Search for the cell housing the specified text and yield its (x, y) center coordinate. 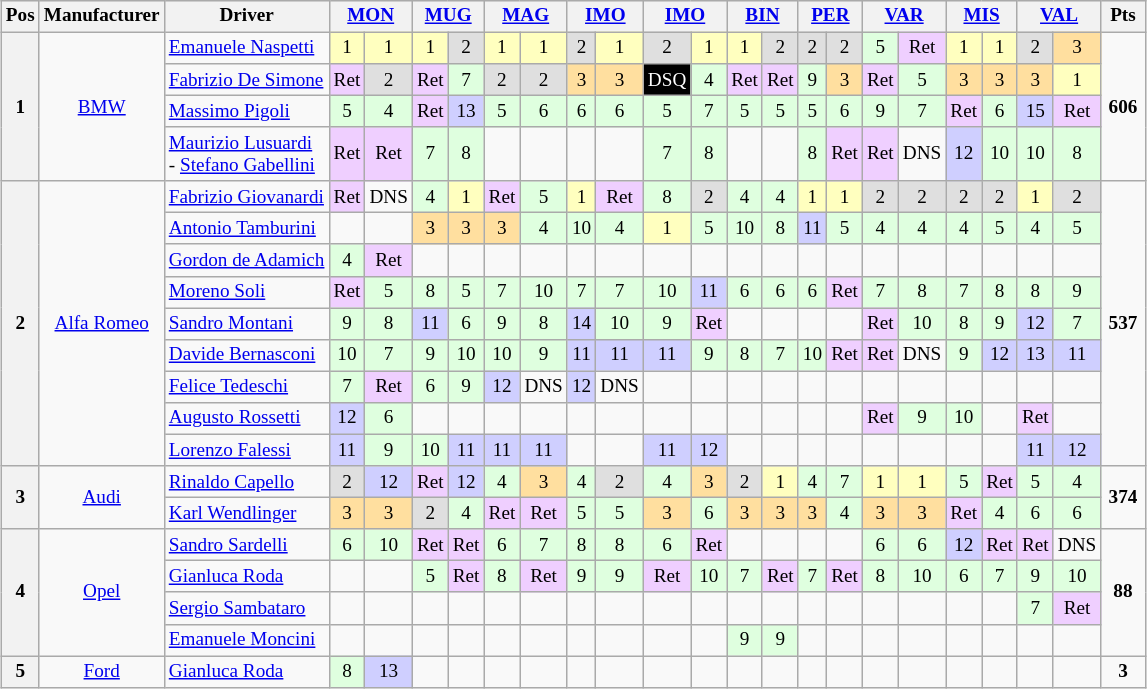
Opel (102, 592)
PER (830, 16)
Gordon de Adamich (246, 260)
Emanuele Naspetti (246, 48)
MON (370, 16)
374 (1123, 498)
537 (1123, 324)
88 (1123, 592)
MAG (526, 16)
DSQ (667, 80)
Sandro Sardelli (246, 545)
VAL (1058, 16)
Ford (102, 672)
Maurizio Lusuardi - Stefano Gabellini (246, 154)
Augusto Rossetti (246, 419)
Driver (246, 16)
606 (1123, 106)
Davide Bernasconi (246, 355)
Sandro Montani (246, 324)
Felice Tedeschi (246, 387)
Rinaldo Capello (246, 482)
Lorenzo Falessi (246, 450)
Manufacturer (102, 16)
BIN (763, 16)
Audi (102, 498)
Sergio Sambataro (246, 608)
Pts (1123, 16)
MIS (982, 16)
VAR (904, 16)
Moreno Soli (246, 292)
Karl Wendlinger (246, 514)
Antonio Tamburini (246, 229)
Fabrizio De Simone (246, 80)
BMW (102, 106)
Alfa Romeo (102, 324)
15 (1035, 111)
MUG (448, 16)
Fabrizio Giovanardi (246, 197)
Massimo Pigoli (246, 111)
Pos (20, 16)
Emanuele Moncini (246, 640)
14 (581, 324)
